Return (X, Y) of the center of cell containing provided text 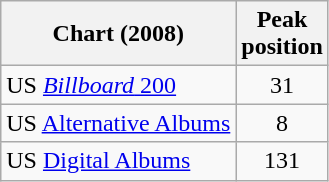
Chart (2008) (118, 34)
US Digital Albums (118, 161)
31 (282, 85)
US Billboard 200 (118, 85)
US Alternative Albums (118, 123)
131 (282, 161)
8 (282, 123)
Peakposition (282, 34)
